Search for the cell housing the specified text and yield its [x, y] center coordinate. 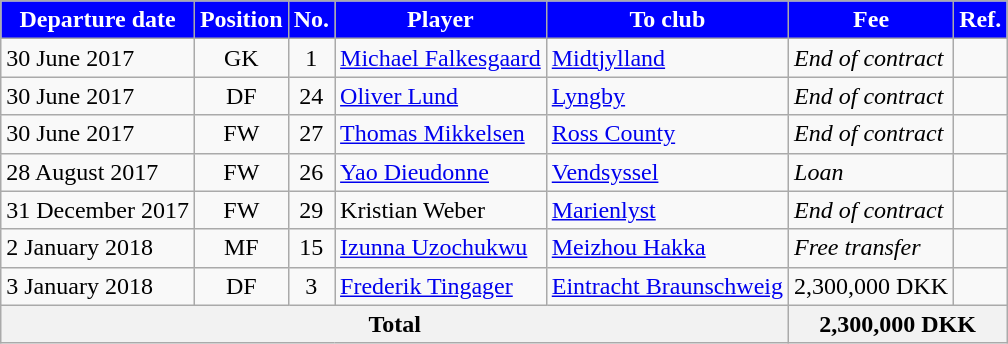
Fee [872, 20]
Midtjylland [667, 58]
Vendsyssel [667, 172]
1 [311, 58]
26 [311, 172]
27 [311, 134]
31 December 2017 [98, 210]
Izunna Uzochukwu [441, 248]
Michael Falkesgaard [441, 58]
3 [311, 286]
Frederik Tingager [441, 286]
Meizhou Hakka [667, 248]
Ref. [980, 20]
Yao Dieudonne [441, 172]
Oliver Lund [441, 96]
Marienlyst [667, 210]
24 [311, 96]
Position [241, 20]
GK [241, 58]
15 [311, 248]
Lyngby [667, 96]
Loan [872, 172]
No. [311, 20]
Ross County [667, 134]
28 August 2017 [98, 172]
Player [441, 20]
Free transfer [872, 248]
29 [311, 210]
3 January 2018 [98, 286]
To club [667, 20]
MF [241, 248]
Kristian Weber [441, 210]
Eintracht Braunschweig [667, 286]
Departure date [98, 20]
2 January 2018 [98, 248]
Total [395, 324]
Thomas Mikkelsen [441, 134]
